Find where the given text appears and provide that cell's center as [x, y] coordinate. 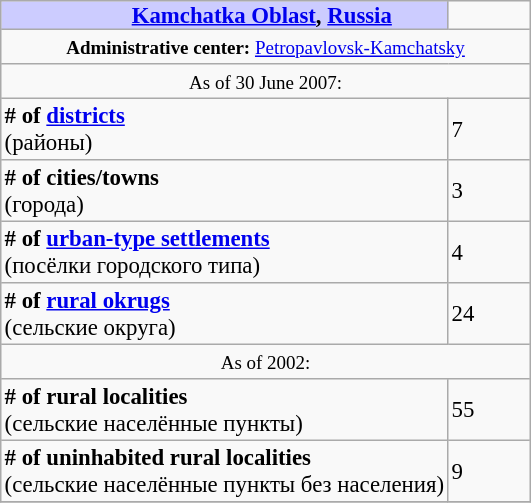
# of urban-type settlements(посёлки городского типа) [224, 252]
# of districts(районы) [224, 129]
4 [489, 252]
# of rural localities(сельские населённые пункты) [224, 410]
# of uninhabited rural localities(сельские населённые пункты без населения) [224, 471]
# of rural okrugs(сельские округа) [224, 314]
3 [489, 191]
9 [489, 471]
As of 2002: [266, 361]
As of 30 June 2007: [266, 81]
7 [489, 129]
Administrative center: Petropavlovsk-Kamchatsky [266, 46]
# of cities/towns(города) [224, 191]
Kamchatka Oblast, Russia [224, 15]
24 [489, 314]
55 [489, 410]
